Output the (X, Y) coordinate of the center of the cell containing the given text.  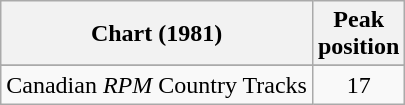
17 (358, 85)
Peakposition (358, 34)
Canadian RPM Country Tracks (157, 85)
Chart (1981) (157, 34)
